Detect which cell encompasses the target text, then output its [X, Y] center coordinate. 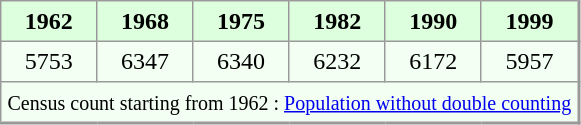
1962 [49, 21]
1999 [530, 21]
1982 [337, 21]
5957 [530, 61]
6340 [241, 61]
6232 [337, 61]
1968 [145, 21]
6347 [145, 61]
1990 [433, 21]
6172 [433, 61]
5753 [49, 61]
Census count starting from 1962 : Population without double counting [290, 102]
1975 [241, 21]
